Search for the cell housing the specified text and yield its [X, Y] center coordinate. 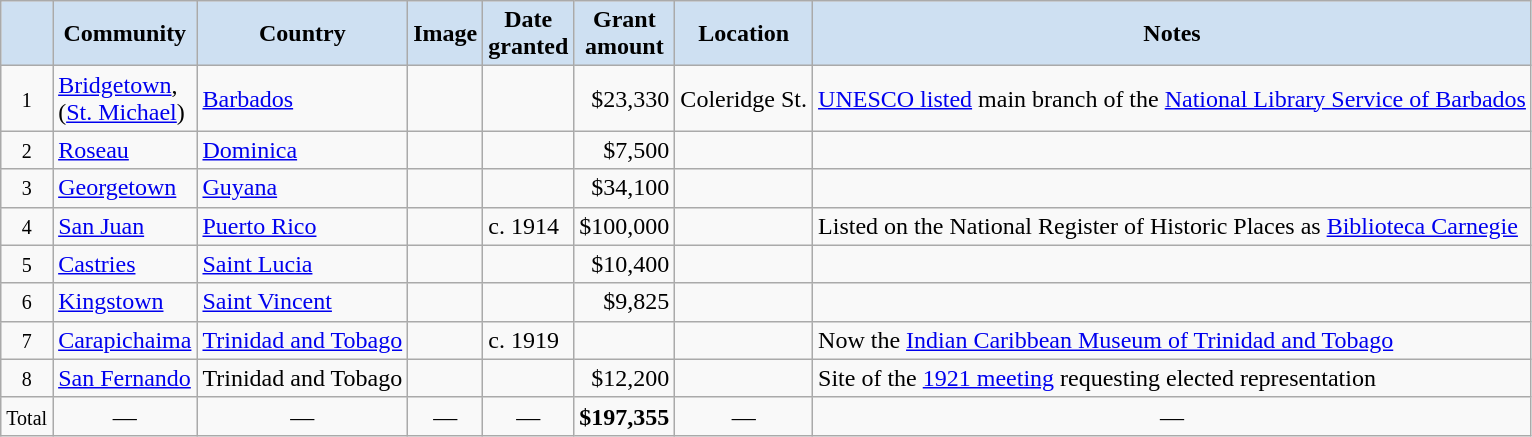
Kingstown [125, 302]
Community [125, 34]
Barbados [302, 98]
Dominica [302, 150]
Now the Indian Caribbean Museum of Trinidad and Tobago [1172, 340]
8 [27, 378]
Site of the 1921 meeting requesting elected representation [1172, 378]
Roseau [125, 150]
$197,355 [624, 416]
Bridgetown, (St. Michael) [125, 98]
Coleridge St. [744, 98]
Georgetown [125, 188]
Puerto Rico [302, 226]
2 [27, 150]
Saint Vincent [302, 302]
$7,500 [624, 150]
UNESCO listed main branch of the National Library Service of Barbados [1172, 98]
Grantamount [624, 34]
Saint Lucia [302, 264]
5 [27, 264]
c. 1919 [528, 340]
c. 1914 [528, 226]
$9,825 [624, 302]
Total [27, 416]
$10,400 [624, 264]
6 [27, 302]
Location [744, 34]
San Juan [125, 226]
7 [27, 340]
Guyana [302, 188]
Carapichaima [125, 340]
Dategranted [528, 34]
4 [27, 226]
$23,330 [624, 98]
$34,100 [624, 188]
$12,200 [624, 378]
3 [27, 188]
Image [446, 34]
Notes [1172, 34]
San Fernando [125, 378]
Castries [125, 264]
Country [302, 34]
$100,000 [624, 226]
Listed on the National Register of Historic Places as Biblioteca Carnegie [1172, 226]
1 [27, 98]
